Pinpoint the cell where the given text exists, returning its (X, Y) midpoint coordinate. 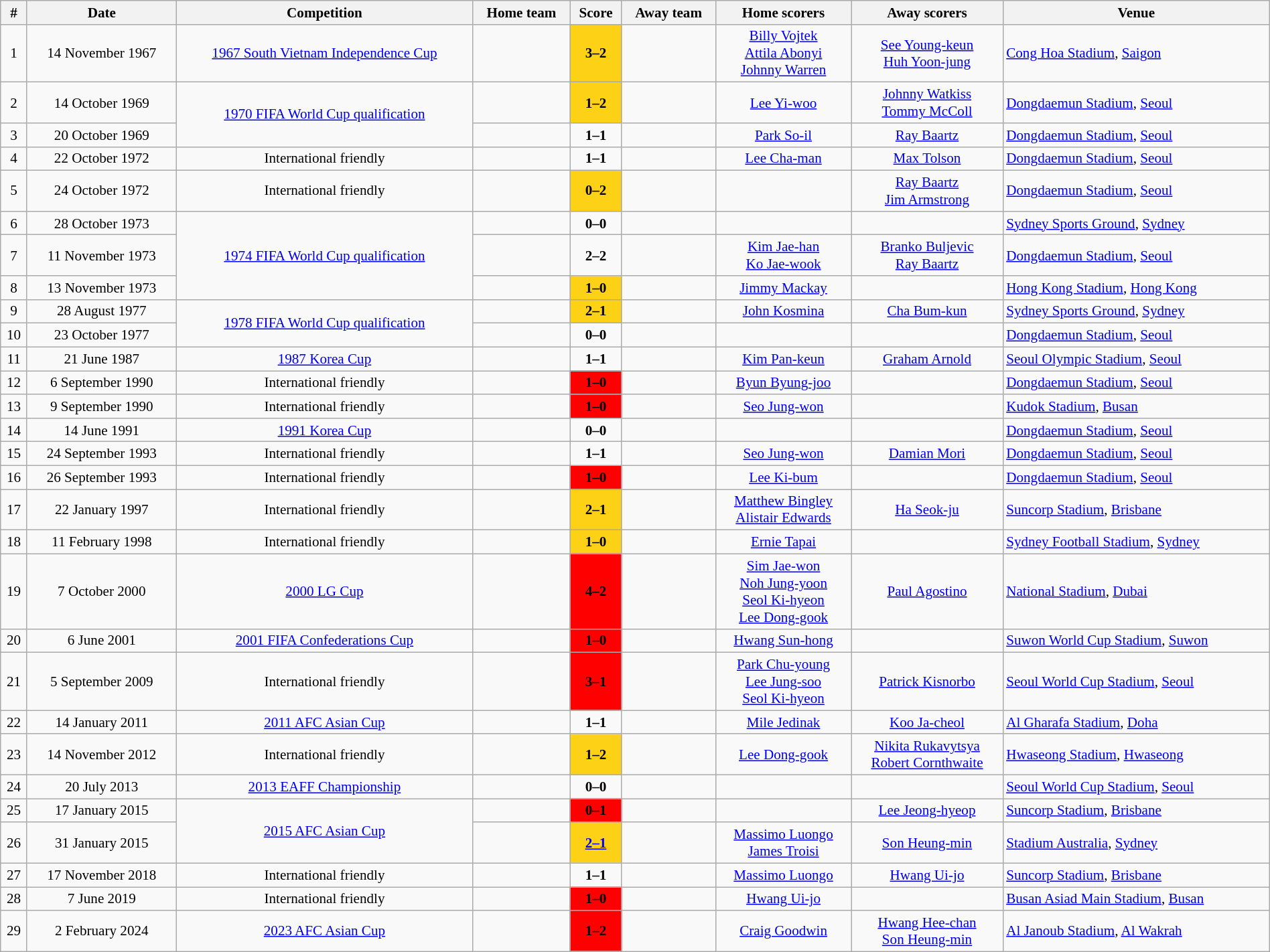
29 (14, 931)
5 September 2009 (102, 681)
Busan Asiad Main Stadium, Busan (1136, 898)
Al Janoub Stadium, Al Wakrah (1136, 931)
12 (14, 383)
Seoul Olympic Stadium, Seoul (1136, 359)
Venue (1136, 12)
Kim Pan-keun (783, 359)
Nikita Rukavytsya Robert Cornthwaite (927, 754)
Ray Baartz Jim Armstrong (927, 190)
19 (14, 591)
31 January 2015 (102, 842)
1970 FIFA World Cup qualification (324, 114)
Hwang Sun-hong (783, 640)
6 (14, 222)
24 September 1993 (102, 454)
17 January 2015 (102, 810)
Massimo Luongo (783, 874)
Damian Mori (927, 454)
Suwon World Cup Stadium, Suwon (1136, 640)
17 November 2018 (102, 874)
14 January 2011 (102, 722)
1 (14, 53)
25 (14, 810)
4 (14, 158)
Lee Cha-man (783, 158)
14 (14, 430)
3–2 (596, 53)
Ray Baartz (927, 135)
Ernie Tapai (783, 542)
Kudok Stadium, Busan (1136, 406)
Sydney Football Stadium, Sydney (1136, 542)
Date (102, 12)
Hwaseong Stadium, Hwaseong (1136, 754)
Ha Seok-ju (927, 510)
14 June 1991 (102, 430)
28 October 1973 (102, 222)
15 (14, 454)
Branko Buljevic Ray Baartz (927, 256)
2001 FIFA Confederations Cup (324, 640)
10 (14, 335)
Home scorers (783, 12)
John Kosmina (783, 311)
9 September 1990 (102, 406)
2023 AFC Asian Cup (324, 931)
Johnny Watkiss Tommy McColl (927, 103)
21 (14, 681)
1967 South Vietnam Independence Cup (324, 53)
Mile Jedinak (783, 722)
4–2 (596, 591)
Lee Ki-bum (783, 477)
National Stadium, Dubai (1136, 591)
2 (14, 103)
See Young-keun Huh Yoon-jung (927, 53)
Away scorers (927, 12)
14 November 2012 (102, 754)
26 (14, 842)
2–2 (596, 256)
2000 LG Cup (324, 591)
2011 AFC Asian Cup (324, 722)
Matthew Bingley Alistair Edwards (783, 510)
Competition (324, 12)
Hwang Hee-chan Son Heung-min (927, 931)
7 October 2000 (102, 591)
2013 EAFF Championship (324, 786)
Home team (521, 12)
11 February 1998 (102, 542)
Score (596, 12)
20 October 1969 (102, 135)
Massimo Luongo James Troisi (783, 842)
Son Heung-min (927, 842)
Paul Agostino (927, 591)
Away team (668, 12)
Cong Hoa Stadium, Saigon (1136, 53)
Jimmy Mackay (783, 288)
28 (14, 898)
Byun Byung-joo (783, 383)
Sim Jae-won Noh Jung-yoon Seol Ki-hyeon Lee Dong-gook (783, 591)
1991 Korea Cup (324, 430)
0–2 (596, 190)
23 (14, 754)
14 October 1969 (102, 103)
20 July 2013 (102, 786)
13 (14, 406)
Lee Jeong-hyeop (927, 810)
23 October 1977 (102, 335)
28 August 1977 (102, 311)
3–1 (596, 681)
22 (14, 722)
Kim Jae-han Ko Jae-wook (783, 256)
2 February 2024 (102, 931)
14 November 1967 (102, 53)
Billy Vojtek Attila Abonyi Johnny Warren (783, 53)
16 (14, 477)
1978 FIFA World Cup qualification (324, 323)
Cha Bum-kun (927, 311)
9 (14, 311)
Hong Kong Stadium, Hong Kong (1136, 288)
21 June 1987 (102, 359)
22 January 1997 (102, 510)
# (14, 12)
Park So-il (783, 135)
11 (14, 359)
Patrick Kisnorbo (927, 681)
7 (14, 256)
6 September 1990 (102, 383)
Park Chu-young Lee Jung-soo Seol Ki-hyeon (783, 681)
8 (14, 288)
1974 FIFA World Cup qualification (324, 255)
27 (14, 874)
13 November 1973 (102, 288)
Graham Arnold (927, 359)
Al Gharafa Stadium, Doha (1136, 722)
17 (14, 510)
0–1 (596, 810)
11 November 1973 (102, 256)
20 (14, 640)
1987 Korea Cup (324, 359)
Max Tolson (927, 158)
18 (14, 542)
5 (14, 190)
Stadium Australia, Sydney (1136, 842)
7 June 2019 (102, 898)
26 September 1993 (102, 477)
3 (14, 135)
2015 AFC Asian Cup (324, 831)
Lee Yi-woo (783, 103)
24 (14, 786)
Lee Dong-gook (783, 754)
24 October 1972 (102, 190)
22 October 1972 (102, 158)
Craig Goodwin (783, 931)
Koo Ja-cheol (927, 722)
6 June 2001 (102, 640)
